Determine the [x, y] coordinate at the center of the cell enclosing the given text.  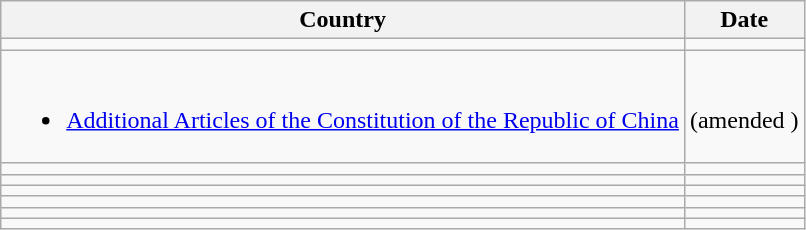
Date [744, 20]
Additional Articles of the Constitution of the Republic of China [343, 106]
Country [343, 20]
(amended ) [744, 106]
